Search for the cell housing the specified text and yield its (X, Y) center coordinate. 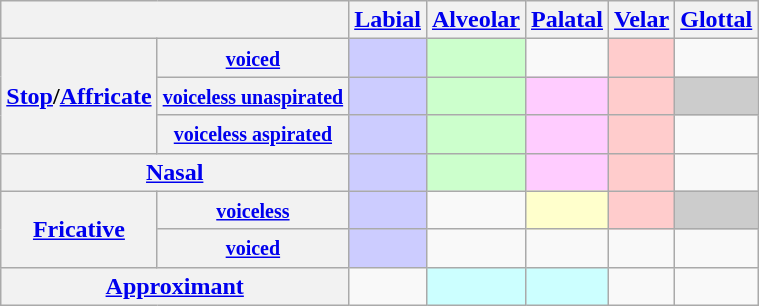
Alveolar (476, 20)
voiceless (253, 210)
voiceless aspirated (253, 134)
voiceless unaspirated (253, 96)
Palatal (566, 20)
Glottal (716, 20)
Nasal (175, 172)
Fricative (79, 229)
Labial (388, 20)
Approximant (175, 286)
Velar (642, 20)
Stop/Affricate (79, 96)
